From the cell containing the given text, extract its center point as (x, y) coordinate. 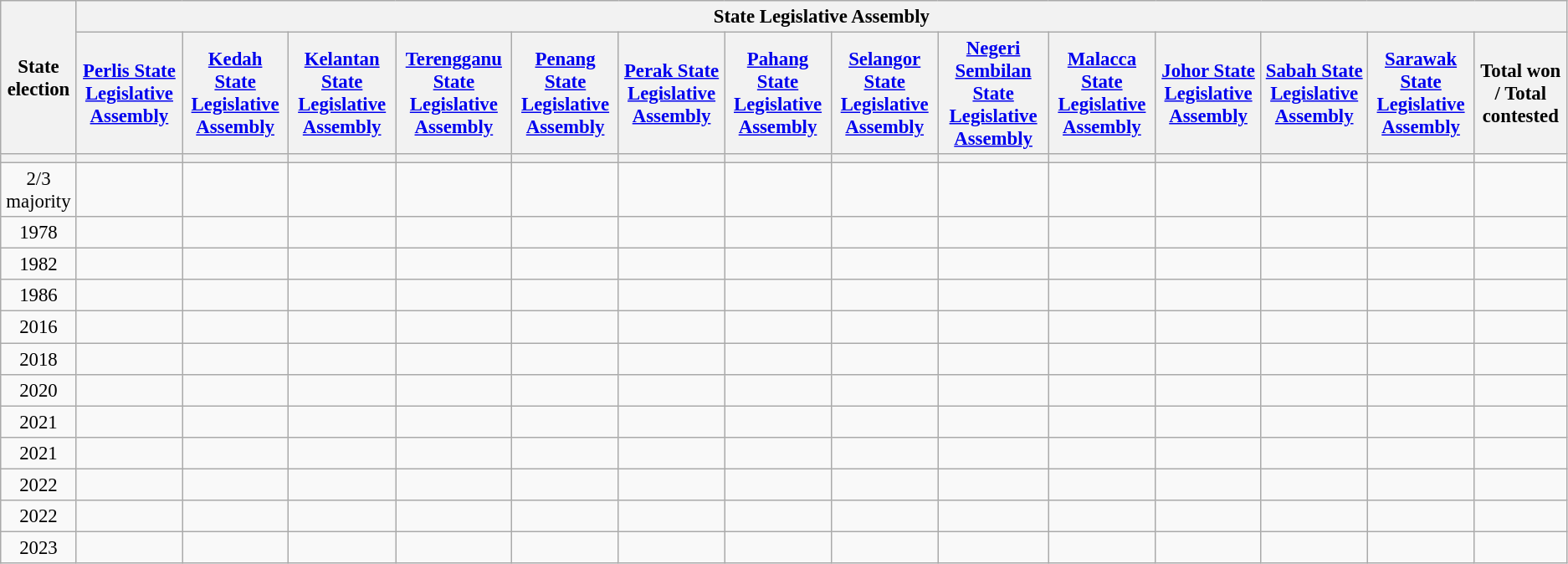
Johor State Legislative Assembly (1208, 94)
State Legislative Assembly (822, 17)
Pahang State Legislative Assembly (778, 94)
Sabah State Legislative Assembly (1314, 94)
Negeri Sembilan State Legislative Assembly (993, 94)
Malacca State Legislative Assembly (1102, 94)
Terengganu State Legislative Assembly (453, 94)
1978 (38, 233)
Perlis State Legislative Assembly (129, 94)
2/3 majority (38, 191)
2018 (38, 359)
1986 (38, 295)
2016 (38, 327)
Kelantan State Legislative Assembly (342, 94)
Kedah State Legislative Assembly (236, 94)
State election (38, 77)
Total won / Total contested (1520, 94)
Selangor State Legislative Assembly (884, 94)
2023 (38, 547)
Penang State Legislative Assembly (566, 94)
Sarawak State Legislative Assembly (1421, 94)
Perak State Legislative Assembly (671, 94)
2020 (38, 390)
1982 (38, 264)
